Return [X, Y] of the center of cell containing provided text 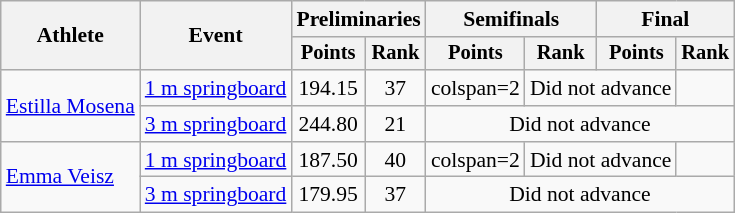
179.95 [328, 195]
Final [665, 19]
40 [396, 160]
187.50 [328, 160]
21 [396, 124]
Athlete [70, 36]
Preliminaries [358, 19]
Emma Veisz [70, 178]
Semifinals [512, 19]
Estilla Mosena [70, 106]
Event [216, 36]
244.80 [328, 124]
194.15 [328, 88]
